For the text-containing cell, return its midpoint in (x, y) coordinate format. 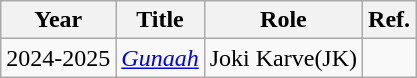
2024-2025 (58, 58)
Ref. (390, 20)
Gunaah (160, 58)
Year (58, 20)
Title (160, 20)
Role (283, 20)
Joki Karve(JK) (283, 58)
